From the cell containing the given text, extract its center point as [X, Y] coordinate. 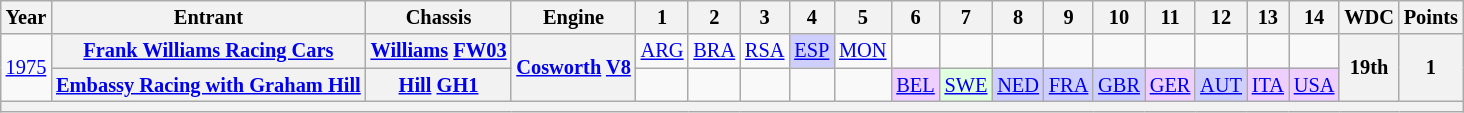
Year [26, 17]
ESP [812, 51]
Entrant [208, 17]
WDC [1369, 17]
14 [1314, 17]
Embassy Racing with Graham Hill [208, 85]
Frank Williams Racing Cars [208, 51]
BEL [915, 85]
GER [1170, 85]
1975 [26, 68]
8 [1018, 17]
RSA [764, 51]
4 [812, 17]
SWE [966, 85]
GBR [1119, 85]
FRA [1068, 85]
AUT [1221, 85]
MON [862, 51]
9 [1068, 17]
Hill GH1 [439, 85]
ARG [662, 51]
10 [1119, 17]
Cosworth V8 [573, 68]
3 [764, 17]
NED [1018, 85]
BRA [714, 51]
Points [1431, 17]
Engine [573, 17]
Chassis [439, 17]
11 [1170, 17]
Williams FW03 [439, 51]
19th [1369, 68]
5 [862, 17]
13 [1268, 17]
USA [1314, 85]
6 [915, 17]
2 [714, 17]
7 [966, 17]
12 [1221, 17]
ITA [1268, 85]
